Determine the (X, Y) coordinate at the center of the cell enclosing the given text.  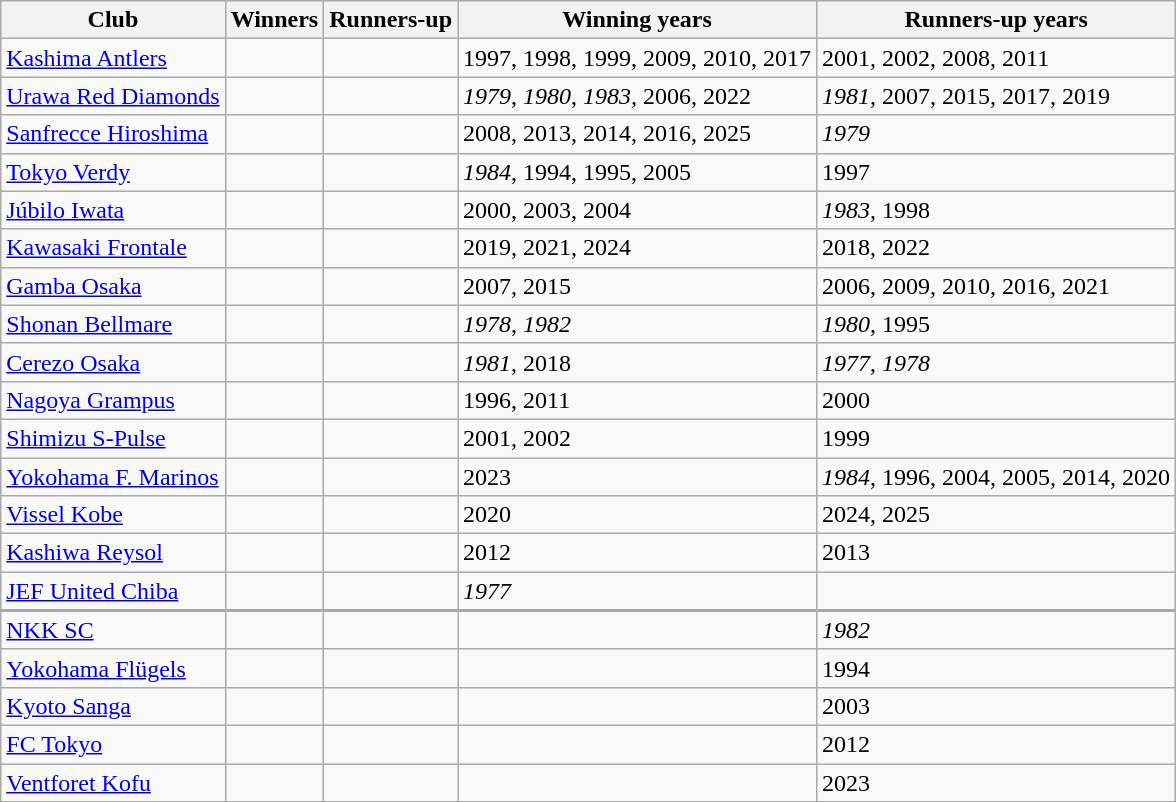
1981, 2007, 2015, 2017, 2019 (996, 96)
2020 (638, 515)
1977, 1978 (996, 362)
1994 (996, 668)
2001, 2002, 2008, 2011 (996, 58)
JEF United Chiba (113, 592)
Urawa Red Diamonds (113, 96)
Kyoto Sanga (113, 706)
1984, 1996, 2004, 2005, 2014, 2020 (996, 477)
Yokohama Flügels (113, 668)
Tokyo Verdy (113, 172)
2018, 2022 (996, 248)
Cerezo Osaka (113, 362)
Ventforet Kofu (113, 783)
2001, 2002 (638, 438)
2013 (996, 553)
2024, 2025 (996, 515)
Club (113, 20)
1978, 1982 (638, 324)
2007, 2015 (638, 286)
Shimizu S-Pulse (113, 438)
Kashima Antlers (113, 58)
Vissel Kobe (113, 515)
Kawasaki Frontale (113, 248)
Runners-up (391, 20)
1999 (996, 438)
1997 (996, 172)
1979 (996, 134)
Runners-up years (996, 20)
1997, 1998, 1999, 2009, 2010, 2017 (638, 58)
Júbilo Iwata (113, 210)
Winners (274, 20)
1979, 1980, 1983, 2006, 2022 (638, 96)
2003 (996, 706)
1980, 1995 (996, 324)
2000, 2003, 2004 (638, 210)
1983, 1998 (996, 210)
1981, 2018 (638, 362)
1977 (638, 592)
NKK SC (113, 630)
1984, 1994, 1995, 2005 (638, 172)
1982 (996, 630)
2000 (996, 400)
Kashiwa Reysol (113, 553)
Shonan Bellmare (113, 324)
FC Tokyo (113, 744)
2019, 2021, 2024 (638, 248)
1996, 2011 (638, 400)
Nagoya Grampus (113, 400)
Winning years (638, 20)
2006, 2009, 2010, 2016, 2021 (996, 286)
2008, 2013, 2014, 2016, 2025 (638, 134)
Gamba Osaka (113, 286)
Sanfrecce Hiroshima (113, 134)
Yokohama F. Marinos (113, 477)
